Return the [X, Y] coordinate for the center point of the cell that contains the specified text.  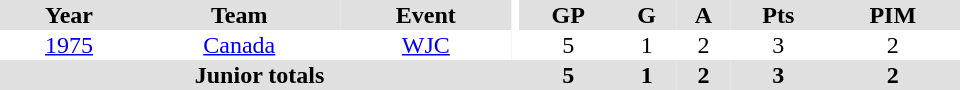
Pts [778, 15]
1975 [69, 45]
G [646, 15]
GP [568, 15]
A [704, 15]
Year [69, 15]
Event [426, 15]
Junior totals [260, 75]
Team [240, 15]
WJC [426, 45]
Canada [240, 45]
PIM [893, 15]
